Determine the (X, Y) coordinate at the center of the cell enclosing the given text.  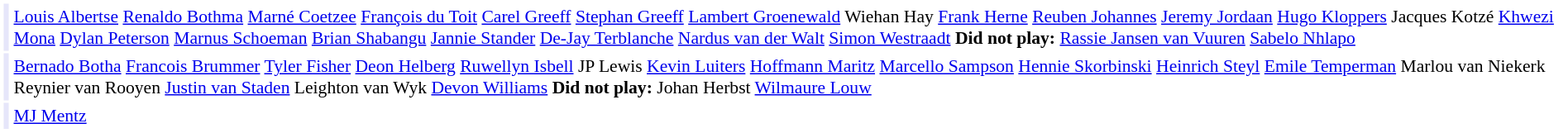
MJ Mentz (788, 116)
